Scan for the cell matching the given text and deliver its [x, y] coordinate at center. 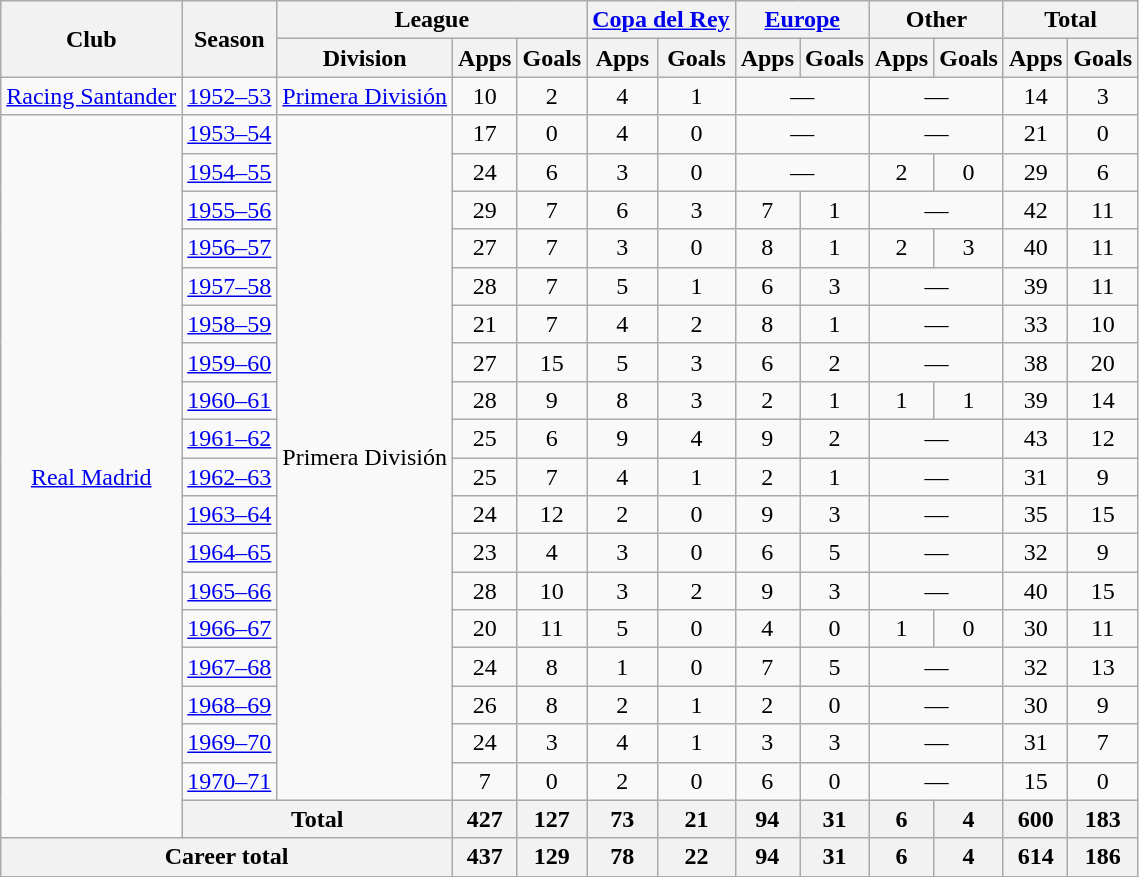
1954–55 [230, 172]
1960–61 [230, 400]
Season [230, 39]
1966–67 [230, 629]
Real Madrid [92, 476]
437 [485, 857]
22 [696, 857]
26 [485, 705]
1962–63 [230, 477]
186 [1103, 857]
13 [1103, 667]
Division [365, 58]
1955–56 [230, 210]
38 [1035, 362]
1956–57 [230, 248]
614 [1035, 857]
73 [622, 819]
1953–54 [230, 134]
Copa del Rey [661, 20]
1968–69 [230, 705]
600 [1035, 819]
1959–60 [230, 362]
1969–70 [230, 743]
183 [1103, 819]
129 [552, 857]
1964–65 [230, 553]
Europe [802, 20]
1963–64 [230, 515]
1958–59 [230, 324]
78 [622, 857]
Club [92, 39]
43 [1035, 438]
Career total [227, 857]
23 [485, 553]
Racing Santander [92, 96]
17 [485, 134]
1970–71 [230, 781]
33 [1035, 324]
League [432, 20]
427 [485, 819]
1952–53 [230, 96]
1967–68 [230, 667]
Other [936, 20]
127 [552, 819]
1965–66 [230, 591]
35 [1035, 515]
42 [1035, 210]
1961–62 [230, 438]
1957–58 [230, 286]
